From the cell containing the given text, extract its center point as (X, Y) coordinate. 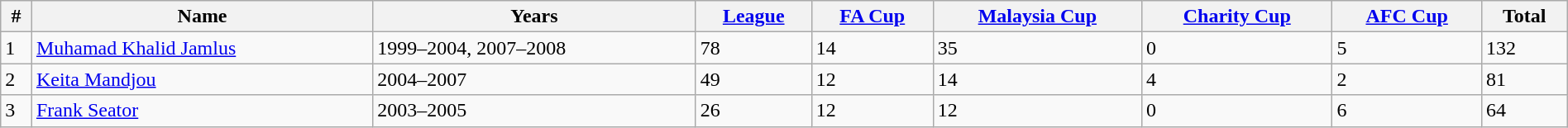
1 (17, 48)
3 (17, 111)
132 (1524, 48)
1999–2004, 2007–2008 (534, 48)
35 (1037, 48)
6 (1407, 111)
Keita Mandjou (202, 79)
5 (1407, 48)
81 (1524, 79)
Charity Cup (1236, 17)
78 (753, 48)
Years (534, 17)
Name (202, 17)
FA Cup (872, 17)
Muhamad Khalid Jamlus (202, 48)
# (17, 17)
2004–2007 (534, 79)
2003–2005 (534, 111)
Frank Seator (202, 111)
League (753, 17)
Total (1524, 17)
26 (753, 111)
49 (753, 79)
4 (1236, 79)
64 (1524, 111)
AFC Cup (1407, 17)
Malaysia Cup (1037, 17)
